Find where the given text appears and provide that cell's center as [X, Y] coordinate. 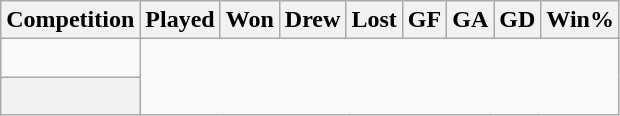
GA [470, 20]
Win% [580, 20]
Played [180, 20]
Competition [70, 20]
GF [424, 20]
Won [250, 20]
Drew [312, 20]
Lost [374, 20]
GD [518, 20]
